Find where the given text appears and provide that cell's center as [x, y] coordinate. 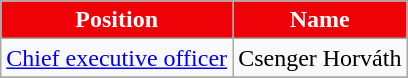
Name [320, 20]
Csenger Horváth [320, 58]
Chief executive officer [117, 58]
Position [117, 20]
